Capture the cell that displays the provided text and extract its [X, Y] central coordinate. 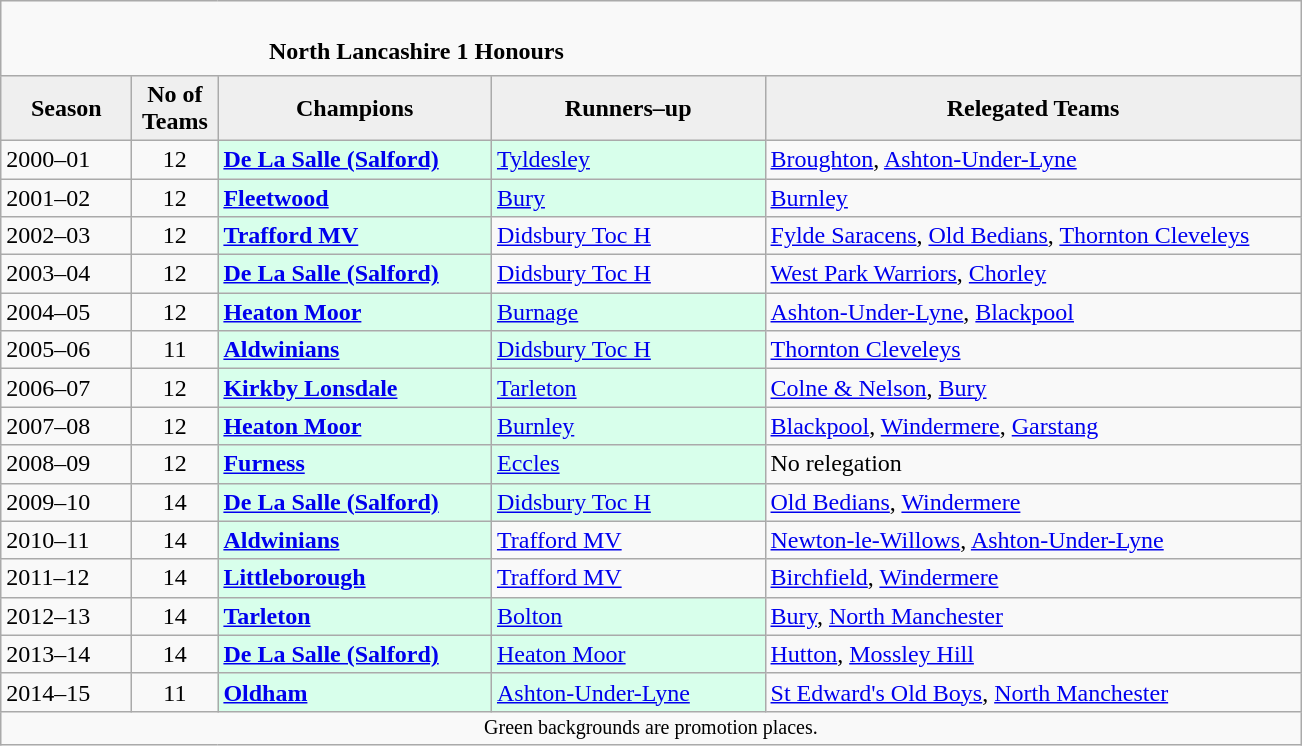
2013–14 [66, 654]
2007–08 [66, 426]
Burnage [628, 312]
Oldham [355, 692]
2005–06 [66, 350]
Season [66, 108]
St Edward's Old Boys, North Manchester [1033, 692]
Bolton [628, 616]
No of Teams [175, 108]
Thornton Cleveleys [1033, 350]
Blackpool, Windermere, Garstang [1033, 426]
Fylde Saracens, Old Bedians, Thornton Cleveleys [1033, 236]
West Park Warriors, Chorley [1033, 274]
2011–12 [66, 578]
2009–10 [66, 502]
Littleborough [355, 578]
Newton-le-Willows, Ashton-Under-Lyne [1033, 540]
2003–04 [66, 274]
Green backgrounds are promotion places. [651, 728]
Bury, North Manchester [1033, 616]
2012–13 [66, 616]
Fleetwood [355, 197]
Broughton, Ashton-Under-Lyne [1033, 159]
Ashton-Under-Lyne [628, 692]
Bury [628, 197]
Champions [355, 108]
2000–01 [66, 159]
Furness [355, 464]
2004–05 [66, 312]
2008–09 [66, 464]
No relegation [1033, 464]
2014–15 [66, 692]
2010–11 [66, 540]
Birchfield, Windermere [1033, 578]
2002–03 [66, 236]
Relegated Teams [1033, 108]
2006–07 [66, 388]
Kirkby Lonsdale [355, 388]
2001–02 [66, 197]
Tyldesley [628, 159]
Colne & Nelson, Bury [1033, 388]
Hutton, Mossley Hill [1033, 654]
Runners–up [628, 108]
Ashton-Under-Lyne, Blackpool [1033, 312]
Eccles [628, 464]
Old Bedians, Windermere [1033, 502]
